Find where the given text appears and provide that cell's center as [x, y] coordinate. 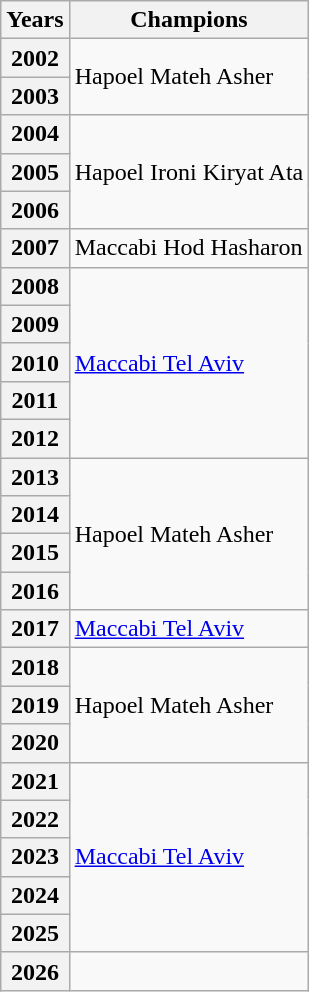
2022 [35, 819]
2008 [35, 286]
Years [35, 20]
Maccabi Hod Hasharon [189, 248]
2025 [35, 933]
2015 [35, 553]
2013 [35, 477]
2026 [35, 971]
2021 [35, 781]
2011 [35, 400]
2020 [35, 743]
Champions [189, 20]
2024 [35, 895]
2012 [35, 438]
2023 [35, 857]
2019 [35, 705]
2014 [35, 515]
2017 [35, 629]
2004 [35, 134]
2009 [35, 324]
2007 [35, 248]
2003 [35, 96]
2018 [35, 667]
2002 [35, 58]
Hapoel Ironi Kiryat Ata [189, 172]
2006 [35, 210]
2010 [35, 362]
2005 [35, 172]
2016 [35, 591]
